Return the (x, y) coordinate for the center point of the cell that contains the specified text.  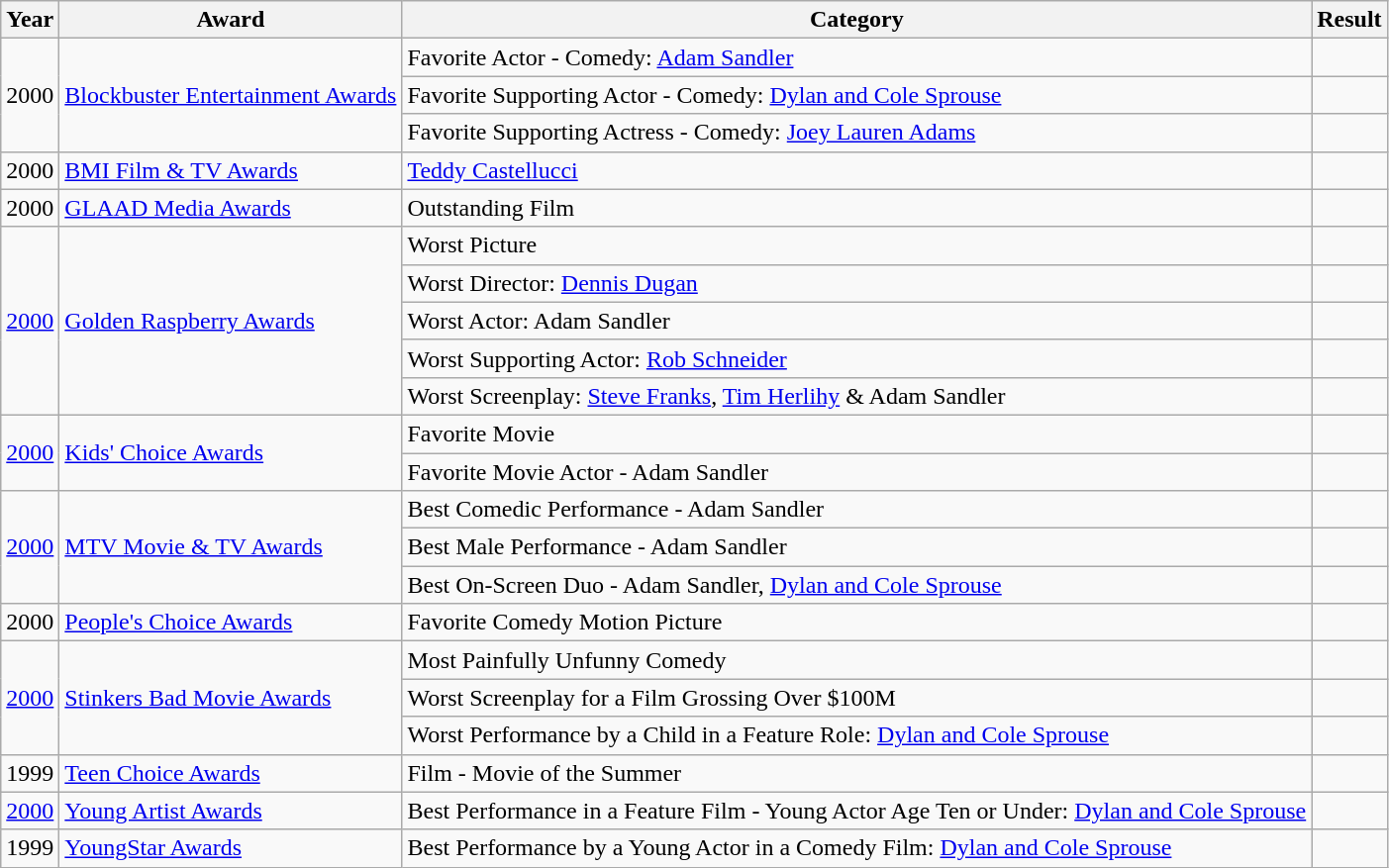
Award (231, 20)
Teddy Castellucci (857, 170)
YoungStar Awards (231, 848)
Best On-Screen Duo - Adam Sandler, Dylan and Cole Sprouse (857, 585)
Favorite Actor - Comedy: Adam Sandler (857, 57)
People's Choice Awards (231, 623)
Outstanding Film (857, 208)
Best Male Performance - Adam Sandler (857, 547)
Result (1349, 20)
Favorite Supporting Actor - Comedy: Dylan and Cole Sprouse (857, 95)
Worst Screenplay for a Film Grossing Over $100M (857, 698)
Favorite Movie (857, 434)
Favorite Comedy Motion Picture (857, 623)
Worst Supporting Actor: Rob Schneider (857, 358)
MTV Movie & TV Awards (231, 547)
Worst Performance by a Child in a Feature Role: Dylan and Cole Sprouse (857, 735)
Kids' Choice Awards (231, 452)
Favorite Supporting Actress - Comedy: Joey Lauren Adams (857, 133)
Most Painfully Unfunny Comedy (857, 660)
Young Artist Awards (231, 811)
Worst Actor: Adam Sandler (857, 321)
Favorite Movie Actor - Adam Sandler (857, 472)
Best Performance in a Feature Film - Young Actor Age Ten or Under: Dylan and Cole Sprouse (857, 811)
Teen Choice Awards (231, 773)
GLAAD Media Awards (231, 208)
Category (857, 20)
Film - Movie of the Summer (857, 773)
Year (30, 20)
Blockbuster Entertainment Awards (231, 95)
Best Comedic Performance - Adam Sandler (857, 510)
Stinkers Bad Movie Awards (231, 698)
Worst Screenplay: Steve Franks, Tim Herlihy & Adam Sandler (857, 396)
Golden Raspberry Awards (231, 321)
Worst Picture (857, 245)
BMI Film & TV Awards (231, 170)
Worst Director: Dennis Dugan (857, 283)
Best Performance by a Young Actor in a Comedy Film: Dylan and Cole Sprouse (857, 848)
